Pinpoint the cell where the given text exists, returning its [x, y] midpoint coordinate. 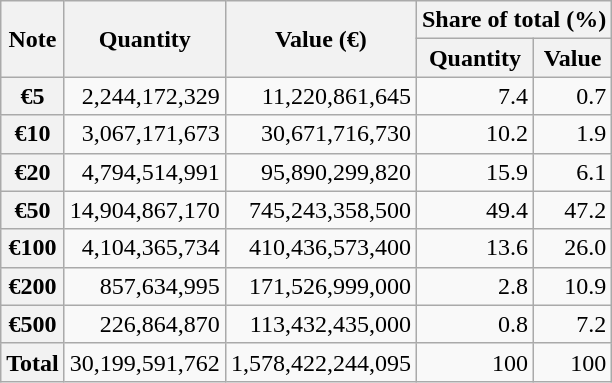
47.2 [572, 210]
410,436,573,400 [320, 248]
€200 [33, 286]
Note [33, 39]
30,671,716,730 [320, 134]
7.2 [572, 324]
6.1 [572, 172]
1.9 [572, 134]
7.4 [474, 96]
0.7 [572, 96]
3,067,171,673 [144, 134]
15.9 [474, 172]
1,578,422,244,095 [320, 362]
Total [33, 362]
€10 [33, 134]
49.4 [474, 210]
Value (€) [320, 39]
4,104,365,734 [144, 248]
10.9 [572, 286]
113,432,435,000 [320, 324]
Value [572, 58]
€50 [33, 210]
30,199,591,762 [144, 362]
857,634,995 [144, 286]
2.8 [474, 286]
26.0 [572, 248]
14,904,867,170 [144, 210]
Share of total (%) [514, 20]
13.6 [474, 248]
€500 [33, 324]
€20 [33, 172]
€100 [33, 248]
171,526,999,000 [320, 286]
2,244,172,329 [144, 96]
€5 [33, 96]
0.8 [474, 324]
95,890,299,820 [320, 172]
745,243,358,500 [320, 210]
226,864,870 [144, 324]
11,220,861,645 [320, 96]
10.2 [474, 134]
4,794,514,991 [144, 172]
